Search for the cell housing the specified text and yield its (x, y) center coordinate. 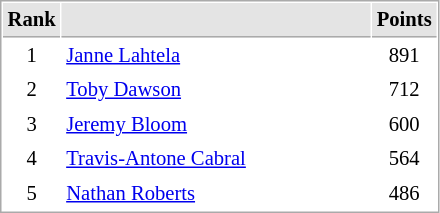
Rank (32, 20)
1 (32, 56)
4 (32, 158)
Nathan Roberts (216, 194)
564 (404, 158)
Jeremy Bloom (216, 124)
5 (32, 194)
2 (32, 90)
3 (32, 124)
600 (404, 124)
712 (404, 90)
Janne Lahtela (216, 56)
Points (404, 20)
Travis-Antone Cabral (216, 158)
Toby Dawson (216, 90)
486 (404, 194)
891 (404, 56)
